For the text-containing cell, return its midpoint in [x, y] coordinate format. 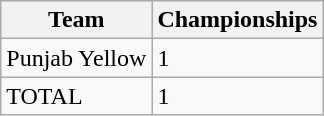
TOTAL [76, 96]
Team [76, 20]
Championships [238, 20]
Punjab Yellow [76, 58]
